Output the [X, Y] coordinate of the center of the cell containing the given text.  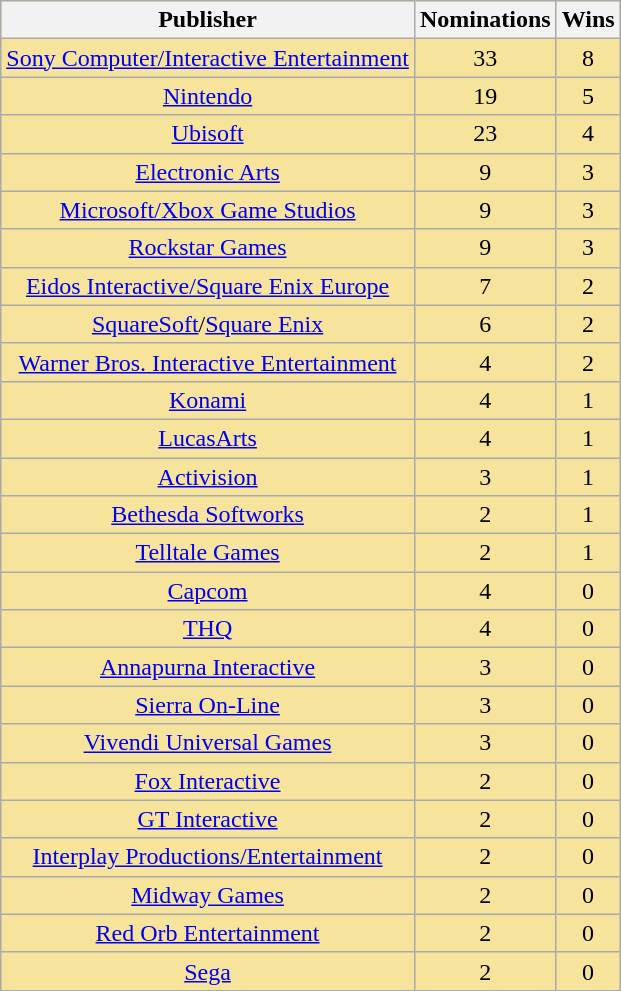
Sega [208, 971]
8 [588, 58]
Midway Games [208, 895]
SquareSoft/Square Enix [208, 324]
THQ [208, 629]
Nintendo [208, 96]
Electronic Arts [208, 172]
Sony Computer/Interactive Entertainment [208, 58]
Publisher [208, 20]
Activision [208, 477]
GT Interactive [208, 819]
5 [588, 96]
Fox Interactive [208, 781]
Annapurna Interactive [208, 667]
Interplay Productions/Entertainment [208, 857]
Nominations [485, 20]
Wins [588, 20]
Bethesda Softworks [208, 515]
19 [485, 96]
Ubisoft [208, 134]
33 [485, 58]
Red Orb Entertainment [208, 933]
Konami [208, 400]
Warner Bros. Interactive Entertainment [208, 362]
Capcom [208, 591]
Microsoft/Xbox Game Studios [208, 210]
Eidos Interactive/Square Enix Europe [208, 286]
LucasArts [208, 438]
Rockstar Games [208, 248]
23 [485, 134]
Sierra On-Line [208, 705]
Telltale Games [208, 553]
7 [485, 286]
Vivendi Universal Games [208, 743]
6 [485, 324]
